Locate the cell with the specified text and output its [X, Y] center coordinate. 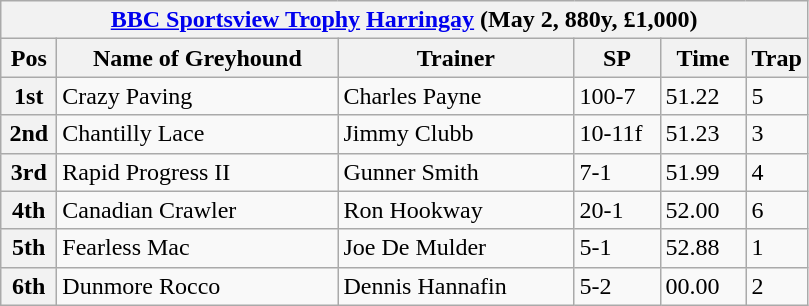
5-1 [617, 248]
Pos [29, 58]
Trainer [456, 58]
2nd [29, 134]
Jimmy Clubb [456, 134]
20-1 [617, 210]
Trap [776, 58]
7-1 [617, 172]
100-7 [617, 96]
Canadian Crawler [198, 210]
1 [776, 248]
2 [776, 286]
Crazy Paving [198, 96]
SP [617, 58]
1st [29, 96]
6 [776, 210]
00.00 [703, 286]
10-11f [617, 134]
5-2 [617, 286]
Charles Payne [456, 96]
4 [776, 172]
52.88 [703, 248]
Ron Hookway [456, 210]
6th [29, 286]
BBC Sportsview Trophy Harringay (May 2, 880y, £1,000) [404, 20]
3 [776, 134]
Chantilly Lace [198, 134]
51.22 [703, 96]
52.00 [703, 210]
5 [776, 96]
Dunmore Rocco [198, 286]
Fearless Mac [198, 248]
Rapid Progress II [198, 172]
Dennis Hannafin [456, 286]
Gunner Smith [456, 172]
3rd [29, 172]
51.99 [703, 172]
5th [29, 248]
Name of Greyhound [198, 58]
Time [703, 58]
51.23 [703, 134]
Joe De Mulder [456, 248]
4th [29, 210]
